From the cell containing the given text, extract its center point as (x, y) coordinate. 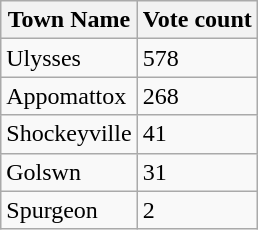
268 (197, 96)
Ulysses (69, 58)
Town Name (69, 20)
578 (197, 58)
Vote count (197, 20)
41 (197, 134)
Golswn (69, 172)
Spurgeon (69, 210)
31 (197, 172)
Shockeyville (69, 134)
Appomattox (69, 96)
2 (197, 210)
